Find where the given text appears and provide that cell's center as (X, Y) coordinate. 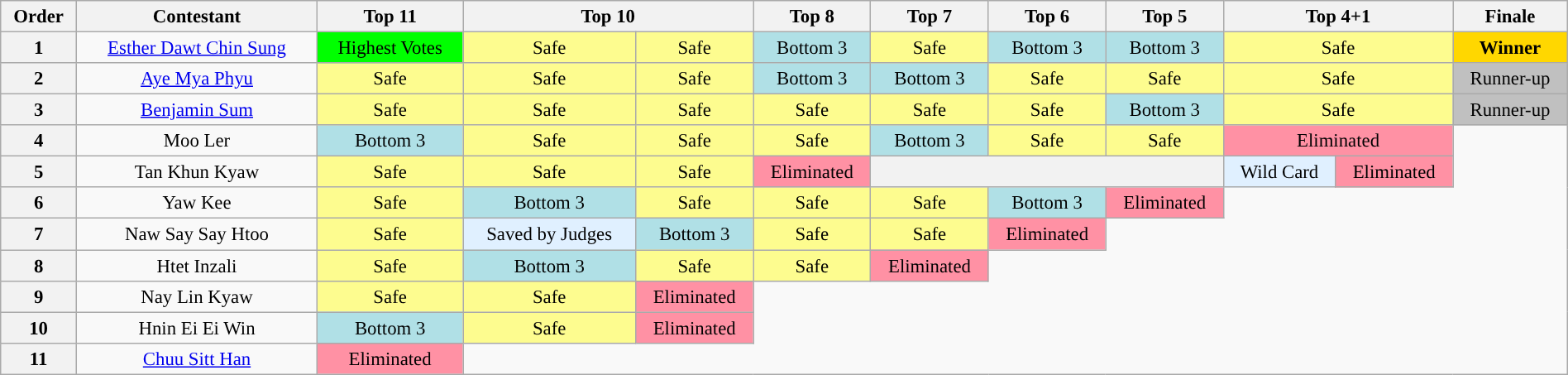
Finale (1510, 17)
10 (39, 328)
2 (39, 79)
Highest Votes (390, 48)
Benjamin Sum (197, 110)
Htet Inzali (197, 266)
Top 11 (390, 17)
3 (39, 110)
Naw Say Say Htoo (197, 234)
5 (39, 172)
Winner (1510, 48)
Top 7 (930, 17)
Top 10 (609, 17)
8 (39, 266)
11 (39, 358)
Top 4+1 (1338, 17)
Tan Khun Kyaw (197, 172)
Aye Mya Phyu (197, 79)
6 (39, 203)
Top 5 (1164, 17)
Order (39, 17)
Contestant (197, 17)
4 (39, 141)
Esther Dawt Chin Sung (197, 48)
Hnin Ei Ei Win (197, 328)
Yaw Kee (197, 203)
Top 6 (1047, 17)
1 (39, 48)
7 (39, 234)
Chuu Sitt Han (197, 358)
Top 8 (812, 17)
Nay Lin Kyaw (197, 296)
9 (39, 296)
Wild Card (1279, 172)
Moo Ler (197, 141)
Saved by Judges (549, 234)
